Locate the cell with the specified text and output its (x, y) center coordinate. 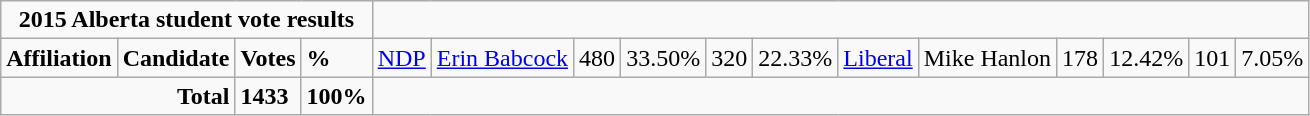
Erin Babcock (502, 58)
2015 Alberta student vote results (186, 20)
480 (598, 58)
178 (1080, 58)
33.50% (664, 58)
Candidate (176, 58)
Votes (268, 58)
22.33% (796, 58)
% (336, 58)
320 (730, 58)
Mike Hanlon (987, 58)
Total (118, 96)
12.42% (1146, 58)
NDP (402, 58)
Affiliation (59, 58)
Liberal (878, 58)
100% (336, 96)
7.05% (1272, 58)
101 (1212, 58)
1433 (268, 96)
